Provide the (x, y) coordinate of the cell's center where the given text is located.  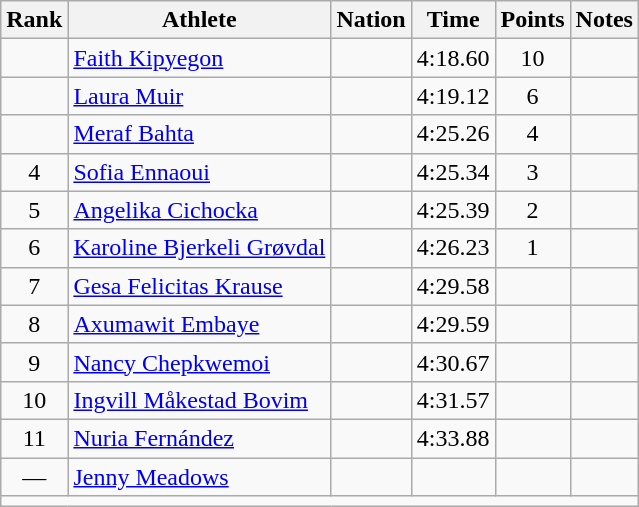
Axumawit Embaye (200, 324)
— (34, 477)
Gesa Felicitas Krause (200, 286)
4:19.12 (453, 96)
Athlete (200, 20)
4:33.88 (453, 438)
11 (34, 438)
9 (34, 362)
Rank (34, 20)
4:29.59 (453, 324)
Jenny Meadows (200, 477)
4:30.67 (453, 362)
Ingvill Måkestad Bovim (200, 400)
4:25.26 (453, 134)
Angelika Cichocka (200, 210)
Time (453, 20)
8 (34, 324)
7 (34, 286)
4:25.34 (453, 172)
4:26.23 (453, 248)
3 (532, 172)
4:29.58 (453, 286)
Nuria Fernández (200, 438)
2 (532, 210)
4:18.60 (453, 58)
Nation (371, 20)
Sofia Ennaoui (200, 172)
Notes (604, 20)
Laura Muir (200, 96)
Meraf Bahta (200, 134)
Faith Kipyegon (200, 58)
5 (34, 210)
4:25.39 (453, 210)
Nancy Chepkwemoi (200, 362)
4:31.57 (453, 400)
Points (532, 20)
1 (532, 248)
Karoline Bjerkeli Grøvdal (200, 248)
